Return the [X, Y] coordinate for the center point of the cell that contains the specified text.  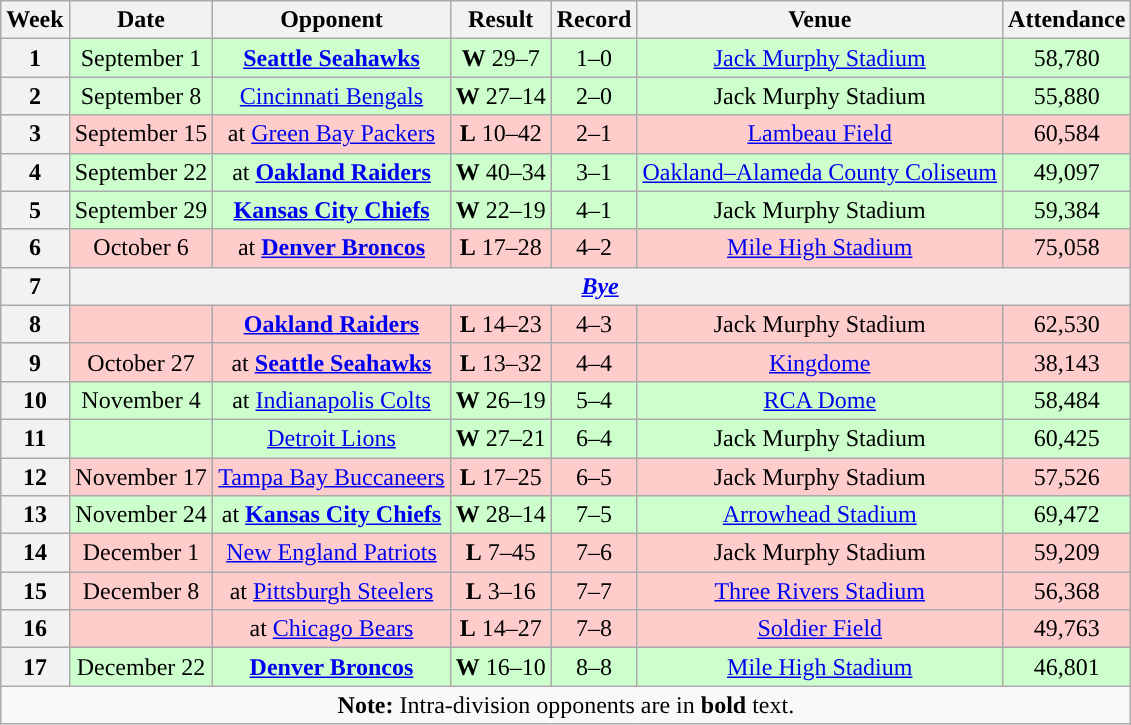
7–6 [594, 553]
L 13–32 [500, 362]
November 24 [141, 515]
Denver Broncos [332, 667]
New England Patriots [332, 553]
59,384 [1067, 210]
December 22 [141, 667]
Lambeau Field [820, 134]
Opponent [332, 20]
W 29–7 [500, 58]
Week [35, 20]
Kingdome [820, 362]
17 [35, 667]
4–3 [594, 324]
W 26–19 [500, 400]
at Kansas City Chiefs [332, 515]
4–2 [594, 248]
RCA Dome [820, 400]
57,526 [1067, 477]
9 [35, 362]
September 8 [141, 96]
W 28–14 [500, 515]
September 29 [141, 210]
55,880 [1067, 96]
1–0 [594, 58]
12 [35, 477]
L 10–42 [500, 134]
at Denver Broncos [332, 248]
16 [35, 629]
at Indianapolis Colts [332, 400]
Note: Intra-division opponents are in bold text. [566, 705]
38,143 [1067, 362]
58,484 [1067, 400]
5 [35, 210]
2–0 [594, 96]
75,058 [1067, 248]
W 16–10 [500, 667]
November 17 [141, 477]
46,801 [1067, 667]
L 7–45 [500, 553]
Arrowhead Stadium [820, 515]
Oakland Raiders [332, 324]
L 17–28 [500, 248]
at Green Bay Packers [332, 134]
4 [35, 172]
8 [35, 324]
Attendance [1067, 20]
62,530 [1067, 324]
14 [35, 553]
8–8 [594, 667]
September 15 [141, 134]
69,472 [1067, 515]
11 [35, 438]
60,425 [1067, 438]
L 3–16 [500, 591]
L 17–25 [500, 477]
15 [35, 591]
Date [141, 20]
W 22–19 [500, 210]
at Oakland Raiders [332, 172]
at Pittsburgh Steelers [332, 591]
September 1 [141, 58]
Soldier Field [820, 629]
Tampa Bay Buccaneers [332, 477]
3 [35, 134]
49,763 [1067, 629]
October 27 [141, 362]
56,368 [1067, 591]
L 14–27 [500, 629]
7 [35, 286]
at Chicago Bears [332, 629]
December 8 [141, 591]
13 [35, 515]
6–5 [594, 477]
7–5 [594, 515]
7–8 [594, 629]
October 6 [141, 248]
Record [594, 20]
Bye [600, 286]
58,780 [1067, 58]
Seattle Seahawks [332, 58]
Kansas City Chiefs [332, 210]
Detroit Lions [332, 438]
September 22 [141, 172]
3–1 [594, 172]
Three Rivers Stadium [820, 591]
2–1 [594, 134]
4–1 [594, 210]
10 [35, 400]
November 4 [141, 400]
December 1 [141, 553]
49,097 [1067, 172]
7–7 [594, 591]
4–4 [594, 362]
L 14–23 [500, 324]
Oakland–Alameda County Coliseum [820, 172]
W 27–14 [500, 96]
Venue [820, 20]
at Seattle Seahawks [332, 362]
Result [500, 20]
Cincinnati Bengals [332, 96]
59,209 [1067, 553]
2 [35, 96]
5–4 [594, 400]
1 [35, 58]
W 40–34 [500, 172]
6–4 [594, 438]
W 27–21 [500, 438]
60,584 [1067, 134]
6 [35, 248]
